Capture the cell that displays the provided text and extract its [X, Y] central coordinate. 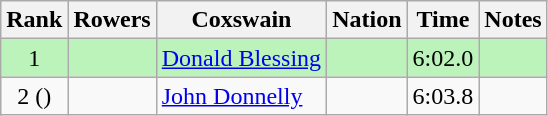
John Donnelly [241, 96]
Donald Blessing [241, 58]
Notes [513, 20]
Coxswain [241, 20]
1 [34, 58]
2 () [34, 96]
Rank [34, 20]
Nation [367, 20]
Rowers [112, 20]
6:03.8 [443, 96]
6:02.0 [443, 58]
Time [443, 20]
